Provide the (X, Y) coordinate of the cell's center where the given text is located.  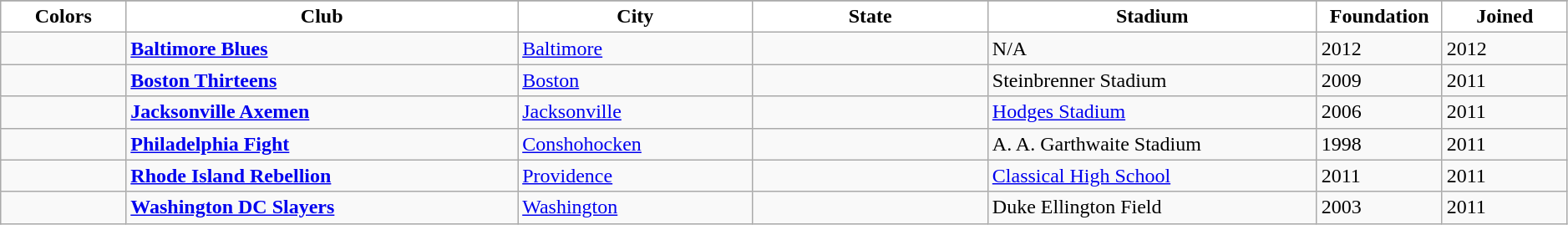
N/A (1152, 49)
Washington DC Slayers (322, 207)
Providence (635, 176)
Joined (1505, 17)
Baltimore Blues (322, 49)
Stadium (1152, 17)
Conshohocken (635, 144)
Duke Ellington Field (1152, 207)
Jacksonville Axemen (322, 112)
Boston Thirteens (322, 80)
2003 (1379, 207)
Classical High School (1152, 176)
Jacksonville (635, 112)
Baltimore (635, 49)
Club (322, 17)
2006 (1379, 112)
Colors (63, 17)
Hodges Stadium (1152, 112)
State (870, 17)
Boston (635, 80)
Washington (635, 207)
Rhode Island Rebellion (322, 176)
Steinbrenner Stadium (1152, 80)
2009 (1379, 80)
1998 (1379, 144)
A. A. Garthwaite Stadium (1152, 144)
Philadelphia Fight (322, 144)
Foundation (1379, 17)
City (635, 17)
